For the text-containing cell, return its midpoint in [X, Y] coordinate format. 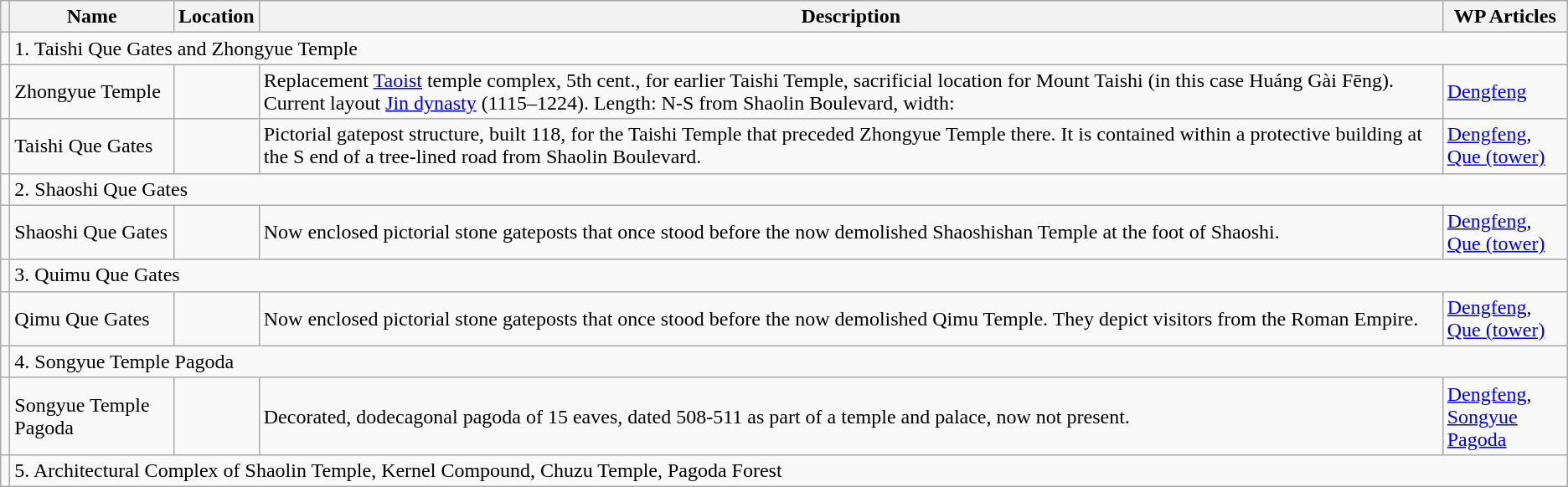
Description [851, 17]
Decorated, dodecagonal pagoda of 15 eaves, dated 508-511 as part of a temple and palace, now not present. [851, 416]
2. Shaoshi Que Gates [789, 189]
Taishi Que Gates [92, 146]
3. Quimu Que Gates [789, 275]
Dengfeng [1504, 92]
4. Songyue Temple Pagoda [789, 361]
Now enclosed pictorial stone gateposts that once stood before the now demolished Shaoshishan Temple at the foot of Shaoshi. [851, 233]
Name [92, 17]
1. Taishi Que Gates and Zhongyue Temple [789, 49]
Qimu Que Gates [92, 318]
Location [216, 17]
Shaoshi Que Gates [92, 233]
WP Articles [1504, 17]
Now enclosed pictorial stone gateposts that once stood before the now demolished Qimu Temple. They depict visitors from the Roman Empire. [851, 318]
Zhongyue Temple [92, 92]
Songyue Temple Pagoda [92, 416]
5. Architectural Complex of Shaolin Temple, Kernel Compound, Chuzu Temple, Pagoda Forest [789, 470]
Dengfeng,Songyue Pagoda [1504, 416]
